Detect which cell encompasses the target text, then output its [X, Y] center coordinate. 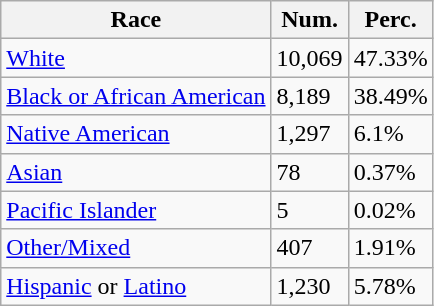
0.02% [390, 210]
Num. [310, 20]
78 [310, 172]
1.91% [390, 248]
8,189 [310, 96]
Perc. [390, 20]
10,069 [310, 58]
5.78% [390, 286]
6.1% [390, 134]
Other/Mixed [136, 248]
Hispanic or Latino [136, 286]
38.49% [390, 96]
Asian [136, 172]
Race [136, 20]
1,230 [310, 286]
Native American [136, 134]
407 [310, 248]
47.33% [390, 58]
5 [310, 210]
1,297 [310, 134]
Black or African American [136, 96]
White [136, 58]
0.37% [390, 172]
Pacific Islander [136, 210]
